Detect which cell encompasses the target text, then output its (x, y) center coordinate. 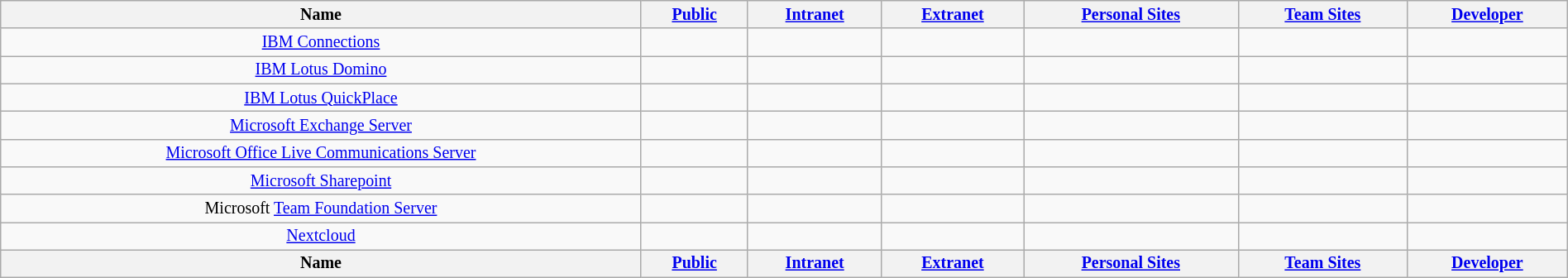
Microsoft Exchange Server (321, 126)
IBM Lotus Domino (321, 69)
Nextcloud (321, 237)
Microsoft Office Live Communications Server (321, 152)
Microsoft Team Foundation Server (321, 208)
Microsoft Sharepoint (321, 180)
IBM Lotus QuickPlace (321, 98)
IBM Connections (321, 43)
